Scan for the cell matching the given text and deliver its [X, Y] coordinate at center. 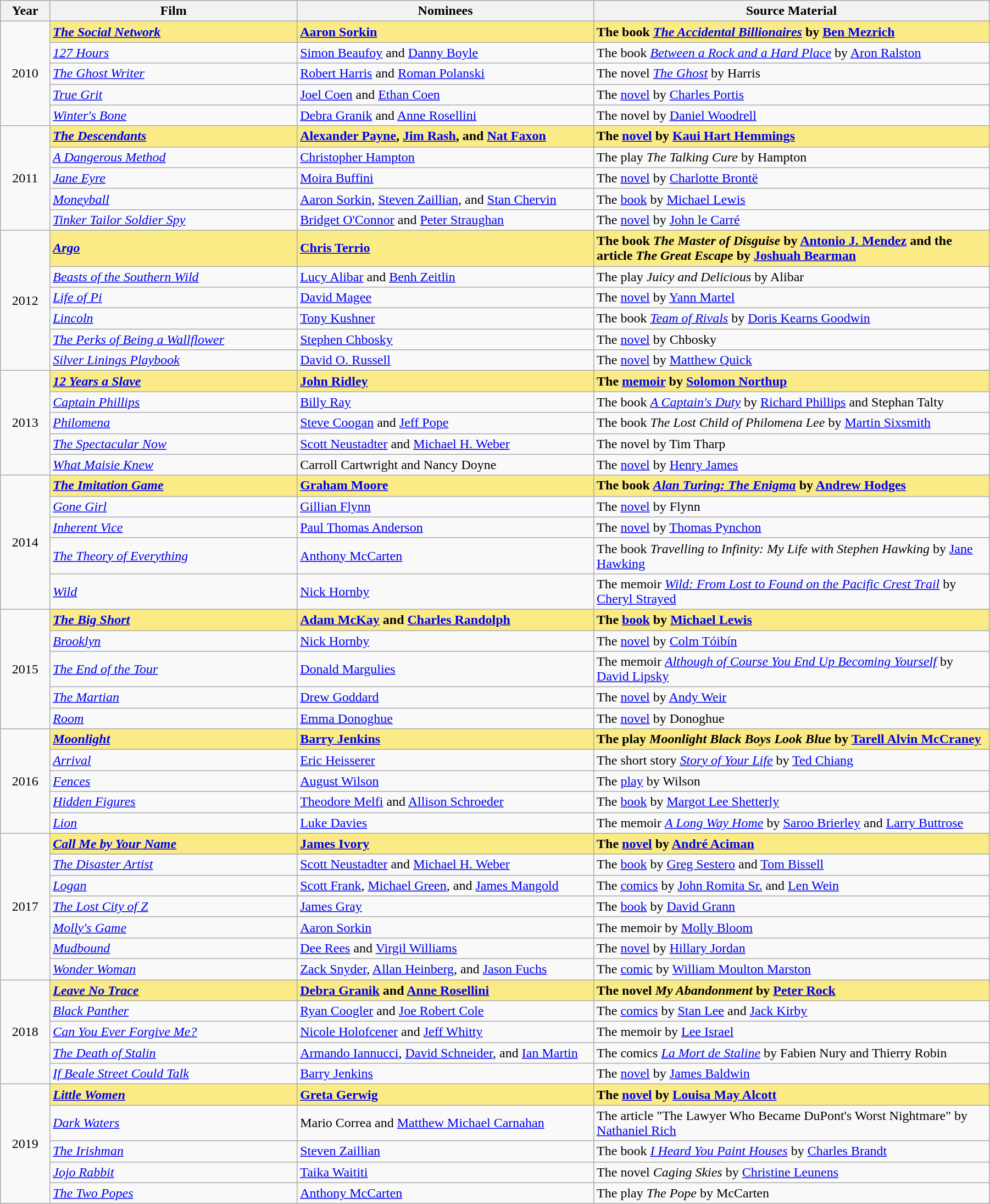
David Magee [446, 298]
Lincoln [174, 319]
Hidden Figures [174, 802]
Armando Iannucci, David Schneider, and Ian Martin [446, 1053]
Captain Phillips [174, 402]
Zack Snyder, Allan Heinberg, and Jason Fuchs [446, 969]
The Imitation Game [174, 486]
Arrival [174, 760]
Life of Pi [174, 298]
Steven Zaillian [446, 1151]
Mudbound [174, 948]
Jane Eyre [174, 178]
The novel by André Aciman [792, 844]
Inherent Vice [174, 527]
The memoir A Long Way Home by Saroo Brierley and Larry Buttrose [792, 823]
12 Years a Slave [174, 381]
The comics by Stan Lee and Jack Kirby [792, 1011]
Silver Linings Playbook [174, 360]
The book by Margot Lee Shetterly [792, 802]
The Ghost Writer [174, 74]
The Irishman [174, 1151]
If Beale Street Could Talk [174, 1074]
The comics by John Romita Sr. and Len Wein [792, 885]
Brooklyn [174, 641]
Gillian Flynn [446, 506]
The novel by John le Carré [792, 220]
The novel by Flynn [792, 506]
The play The Talking Cure by Hampton [792, 157]
The book Between a Rock and a Hard Place by Aron Ralston [792, 53]
Carroll Cartwright and Nancy Doyne [446, 465]
The novel by Hillary Jordan [792, 948]
Lucy Alibar and Benh Zeitlin [446, 276]
The article "The Lawyer Who Became DuPont's Worst Nightmare" by Nathaniel Rich [792, 1123]
The play The Pope by McCarten [792, 1193]
The memoir by Lee Israel [792, 1032]
The book I Heard You Paint Houses by Charles Brandt [792, 1151]
Taika Waititi [446, 1172]
The Theory of Everything [174, 556]
The book Team of Rivals by Doris Kearns Goodwin [792, 319]
The comic by William Moulton Marston [792, 969]
Luke Davies [446, 823]
2012 [25, 300]
The novel by Chbosky [792, 339]
Eric Heisserer [446, 760]
The short story Story of Your Life by Ted Chiang [792, 760]
Graham Moore [446, 486]
Robert Harris and Roman Polanski [446, 74]
What Maisie Knew [174, 465]
Joel Coen and Ethan Coen [446, 94]
The comics La Mort de Staline by Fabien Nury and Thierry Robin [792, 1053]
Alexander Payne, Jim Rash, and Nat Faxon [446, 136]
The memoir Although of Course You End Up Becoming Yourself by David Lipsky [792, 669]
Ryan Coogler and Joe Robert Cole [446, 1011]
The novel by Louisa May Alcott [792, 1095]
2016 [25, 781]
Wild [174, 591]
Tony Kushner [446, 319]
Scott Frank, Michael Green, and James Mangold [446, 885]
The novel by Yann Martel [792, 298]
The memoir by Solomon Northup [792, 381]
Year [25, 11]
Chris Terrio [446, 248]
Moneyball [174, 199]
127 Hours [174, 53]
Winter's Bone [174, 115]
The novel by Kaui Hart Hemmings [792, 136]
The novel by Donoghue [792, 718]
Aaron Sorkin, Steven Zaillian, and Stan Chervin [446, 199]
The play Juicy and Delicious by Alibar [792, 276]
2013 [25, 423]
Moira Buffini [446, 178]
The novel My Abandonment by Peter Rock [792, 990]
Emma Donoghue [446, 718]
David O. Russell [446, 360]
2014 [25, 542]
2017 [25, 906]
The book The Master of Disguise by Antonio J. Mendez and the article The Great Escape by Joshuah Bearman [792, 248]
The book Alan Turing: The Enigma by Andrew Hodges [792, 486]
The book Travelling to Infinity: My Life with Stephen Hawking by Jane Hawking [792, 556]
Donald Margulies [446, 669]
Dee Rees and Virgil Williams [446, 948]
The Spectacular Now [174, 444]
Moonlight [174, 739]
The novel The Ghost by Harris [792, 74]
The play by Wilson [792, 781]
Call Me by Your Name [174, 844]
Greta Gerwig [446, 1095]
2018 [25, 1032]
Drew Goddard [446, 698]
Philomena [174, 423]
True Grit [174, 94]
Lion [174, 823]
2011 [25, 178]
The novel by Tim Tharp [792, 444]
Fences [174, 781]
The novel by Charlotte Brontë [792, 178]
Beasts of the Southern Wild [174, 276]
The Lost City of Z [174, 906]
The book A Captain's Duty by Richard Phillips and Stephan Talty [792, 402]
The novel by James Baldwin [792, 1074]
The memoir by Molly Bloom [792, 927]
Mario Correa and Matthew Michael Carnahan [446, 1123]
The book The Lost Child of Philomena Lee by Martin Sixsmith [792, 423]
The Social Network [174, 32]
Molly's Game [174, 927]
Logan [174, 885]
Film [174, 11]
The play Moonlight Black Boys Look Blue by Tarell Alvin McCraney [792, 739]
Nominees [446, 11]
James Gray [446, 906]
2015 [25, 669]
Bridget O'Connor and Peter Straughan [446, 220]
2010 [25, 74]
The Descendants [174, 136]
Christopher Hampton [446, 157]
The novel by Daniel Woodrell [792, 115]
Steve Coogan and Jeff Pope [446, 423]
2019 [25, 1144]
The novel Caging Skies by Christine Leunens [792, 1172]
Theodore Melfi and Allison Schroeder [446, 802]
The Death of Stalin [174, 1053]
James Ivory [446, 844]
The Perks of Being a Wallflower [174, 339]
A Dangerous Method [174, 157]
Nicole Holofcener and Jeff Whitty [446, 1032]
The Martian [174, 698]
Black Panther [174, 1011]
Adam McKay and Charles Randolph [446, 620]
Argo [174, 248]
Little Women [174, 1095]
Gone Girl [174, 506]
The memoir Wild: From Lost to Found on the Pacific Crest Trail by Cheryl Strayed [792, 591]
The Big Short [174, 620]
The book by Greg Sestero and Tom Bissell [792, 865]
Room [174, 718]
The book by David Grann [792, 906]
The novel by Andy Weir [792, 698]
The novel by Charles Portis [792, 94]
The book The Accidental Billionaires by Ben Mezrich [792, 32]
Billy Ray [446, 402]
Dark Waters [174, 1123]
Tinker Tailor Soldier Spy [174, 220]
Stephen Chbosky [446, 339]
John Ridley [446, 381]
Jojo Rabbit [174, 1172]
Simon Beaufoy and Danny Boyle [446, 53]
Wonder Woman [174, 969]
The novel by Colm Tóibín [792, 641]
The novel by Matthew Quick [792, 360]
The Disaster Artist [174, 865]
The novel by Thomas Pynchon [792, 527]
The novel by Henry James [792, 465]
Source Material [792, 11]
Paul Thomas Anderson [446, 527]
August Wilson [446, 781]
The End of the Tour [174, 669]
Can You Ever Forgive Me? [174, 1032]
Leave No Trace [174, 990]
The Two Popes [174, 1193]
